Return the (X, Y) coordinate for the center point of the cell that contains the specified text.  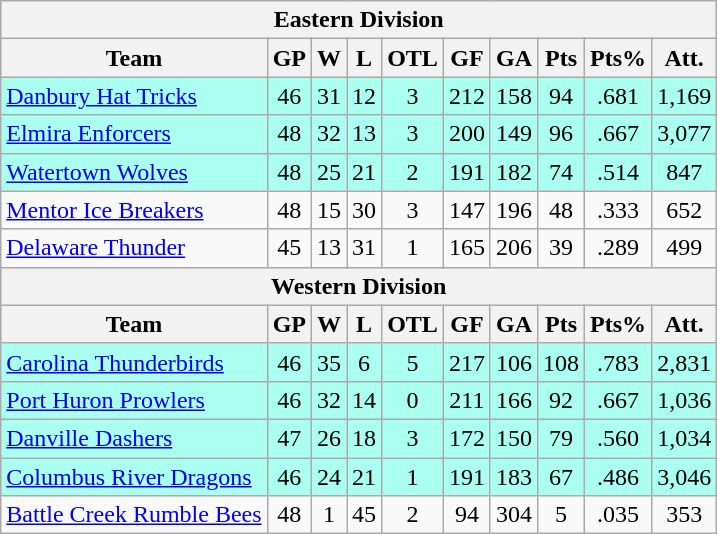
96 (560, 134)
12 (364, 96)
2,831 (684, 362)
.783 (618, 362)
3,046 (684, 477)
Western Division (359, 286)
0 (413, 400)
108 (560, 362)
Mentor Ice Breakers (134, 210)
.514 (618, 172)
Watertown Wolves (134, 172)
3,077 (684, 134)
18 (364, 438)
106 (514, 362)
212 (466, 96)
39 (560, 248)
1,034 (684, 438)
847 (684, 172)
Carolina Thunderbirds (134, 362)
35 (328, 362)
Port Huron Prowlers (134, 400)
26 (328, 438)
.560 (618, 438)
.333 (618, 210)
304 (514, 515)
166 (514, 400)
.486 (618, 477)
Delaware Thunder (134, 248)
74 (560, 172)
206 (514, 248)
Battle Creek Rumble Bees (134, 515)
92 (560, 400)
182 (514, 172)
.681 (618, 96)
6 (364, 362)
652 (684, 210)
15 (328, 210)
Elmira Enforcers (134, 134)
217 (466, 362)
.035 (618, 515)
150 (514, 438)
149 (514, 134)
147 (466, 210)
30 (364, 210)
25 (328, 172)
24 (328, 477)
79 (560, 438)
67 (560, 477)
Danbury Hat Tricks (134, 96)
Columbus River Dragons (134, 477)
196 (514, 210)
Eastern Division (359, 20)
14 (364, 400)
165 (466, 248)
158 (514, 96)
.289 (618, 248)
Danville Dashers (134, 438)
47 (289, 438)
183 (514, 477)
211 (466, 400)
499 (684, 248)
353 (684, 515)
1,036 (684, 400)
1,169 (684, 96)
200 (466, 134)
172 (466, 438)
